Pinpoint the cell where the given text exists, returning its [X, Y] midpoint coordinate. 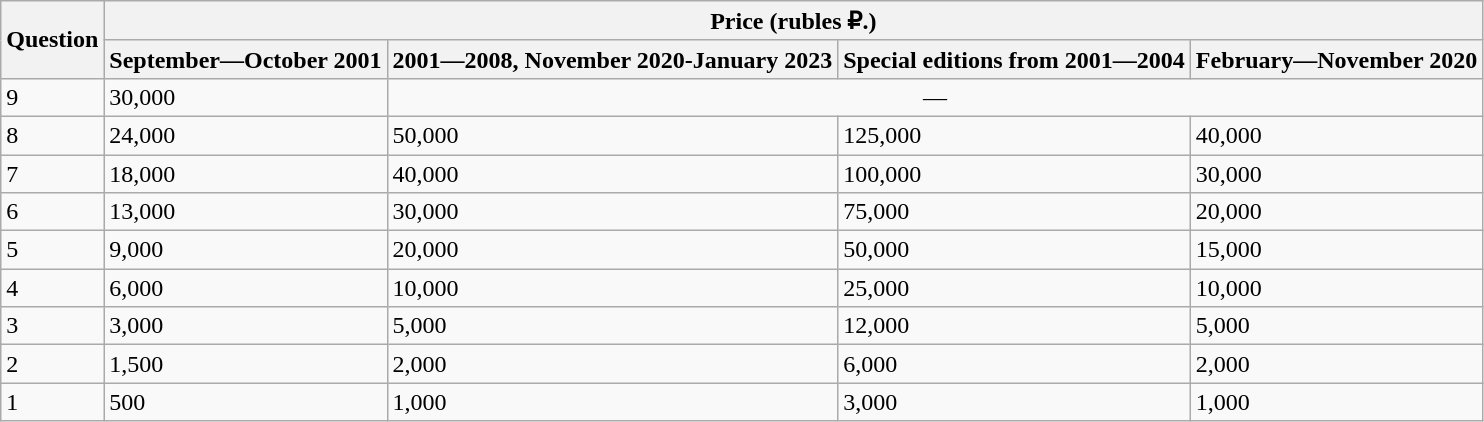
2 [52, 364]
75,000 [1014, 212]
1 [52, 402]
1,500 [246, 364]
125,000 [1014, 135]
9,000 [246, 250]
— [935, 97]
2001—2008, November 2020-January 2023 [612, 59]
15,000 [1336, 250]
9 [52, 97]
18,000 [246, 173]
500 [246, 402]
25,000 [1014, 288]
12,000 [1014, 326]
3 [52, 326]
Price (rubles ₽.) [794, 21]
24,000 [246, 135]
7 [52, 173]
4 [52, 288]
5 [52, 250]
September—October 2001 [246, 59]
Special editions from 2001—2004 [1014, 59]
8 [52, 135]
Question [52, 40]
100,000 [1014, 173]
13,000 [246, 212]
February—November 2020 [1336, 59]
6 [52, 212]
